Provide the (x, y) coordinate of the cell's center where the given text is located.  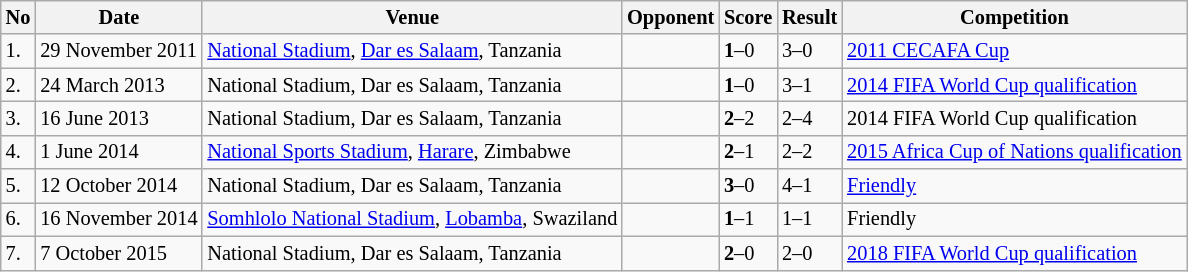
2. (18, 85)
2011 CECAFA Cup (1014, 51)
2–1 (748, 152)
5. (18, 186)
4. (18, 152)
Date (118, 17)
29 November 2011 (118, 51)
2018 FIFA World Cup qualification (1014, 253)
No (18, 17)
Competition (1014, 17)
Opponent (670, 17)
2015 Africa Cup of Nations qualification (1014, 152)
24 March 2013 (118, 85)
National Sports Stadium, Harare, Zimbabwe (412, 152)
7. (18, 253)
16 November 2014 (118, 219)
3–1 (810, 85)
Score (748, 17)
7 October 2015 (118, 253)
1. (18, 51)
Result (810, 17)
Venue (412, 17)
12 October 2014 (118, 186)
3. (18, 118)
Somhlolo National Stadium, Lobamba, Swaziland (412, 219)
4–1 (810, 186)
1 June 2014 (118, 152)
2–4 (810, 118)
16 June 2013 (118, 118)
6. (18, 219)
